Search for the cell housing the specified text and yield its [x, y] center coordinate. 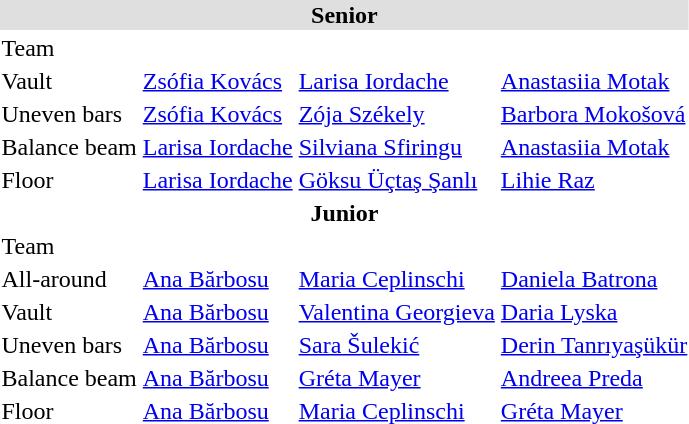
Valentina Georgieva [396, 312]
Senior [344, 15]
Derin Tanrıyaşükür [594, 345]
Barbora Mokošová [594, 114]
All-around [69, 279]
Zója Székely [396, 114]
Junior [344, 213]
Floor [69, 180]
Silviana Sfiringu [396, 147]
Sara Šulekić [396, 345]
Daria Lyska [594, 312]
Lihie Raz [594, 180]
Andreea Preda [594, 378]
Maria Ceplinschi [396, 279]
Gréta Mayer [396, 378]
Daniela Batrona [594, 279]
Göksu Üçtaş Şanlı [396, 180]
